Detect which cell encompasses the target text, then output its [X, Y] center coordinate. 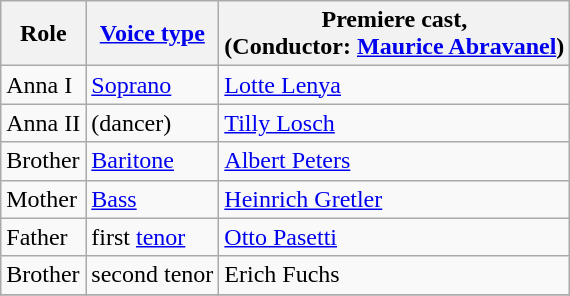
Baritone [152, 161]
Heinrich Gretler [394, 199]
Voice type [152, 34]
Erich Fuchs [394, 275]
Role [44, 34]
Mother [44, 199]
Tilly Losch [394, 123]
Otto Pasetti [394, 237]
Albert Peters [394, 161]
Father [44, 237]
Bass [152, 199]
Anna I [44, 85]
Lotte Lenya [394, 85]
Soprano [152, 85]
(dancer) [152, 123]
Premiere cast, (Conductor: Maurice Abravanel) [394, 34]
second tenor [152, 275]
first tenor [152, 237]
Anna II [44, 123]
